Scan for the cell matching the given text and deliver its (X, Y) coordinate at center. 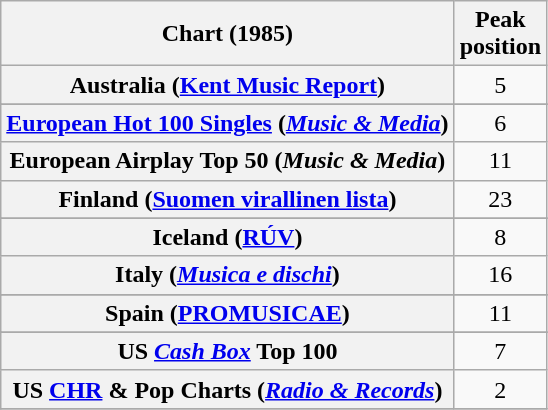
Chart (1985) (228, 34)
Italy (Musica e dischi) (228, 275)
European Airplay Top 50 (Music & Media) (228, 161)
8 (500, 237)
5 (500, 85)
23 (500, 199)
Finland (Suomen virallinen lista) (228, 199)
Peakposition (500, 34)
Australia (Kent Music Report) (228, 85)
Spain (PROMUSICAE) (228, 313)
US Cash Box Top 100 (228, 351)
US CHR & Pop Charts (Radio & Records) (228, 389)
7 (500, 351)
Iceland (RÚV) (228, 237)
European Hot 100 Singles (Music & Media) (228, 123)
6 (500, 123)
16 (500, 275)
2 (500, 389)
